Extract the (x, y) coordinate from the center of the cell holding the provided text.  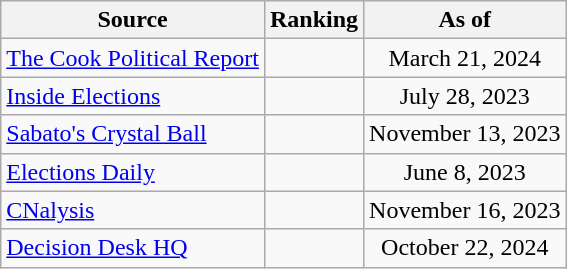
November 16, 2023 (465, 210)
As of (465, 20)
June 8, 2023 (465, 172)
Source (133, 20)
CNalysis (133, 210)
Decision Desk HQ (133, 248)
Ranking (314, 20)
Sabato's Crystal Ball (133, 134)
March 21, 2024 (465, 58)
November 13, 2023 (465, 134)
The Cook Political Report (133, 58)
October 22, 2024 (465, 248)
Elections Daily (133, 172)
Inside Elections (133, 96)
July 28, 2023 (465, 96)
